Pinpoint the cell where the given text exists, returning its [x, y] midpoint coordinate. 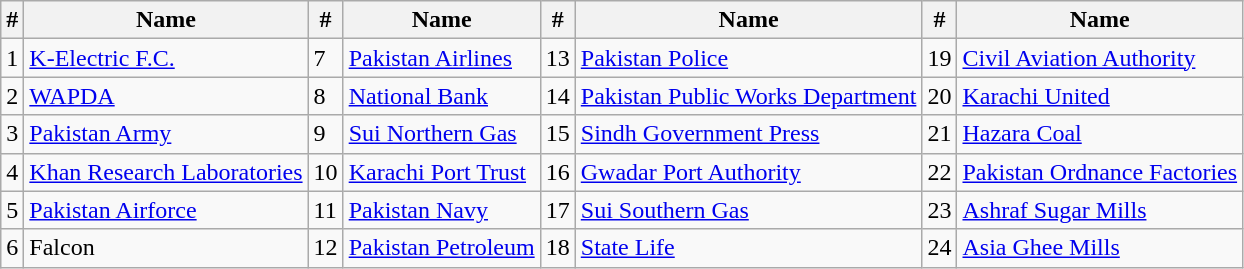
Sui Northern Gas [442, 134]
15 [558, 134]
13 [558, 58]
Asia Ghee Mills [1100, 248]
18 [558, 248]
9 [326, 134]
Pakistan Airforce [166, 210]
Karachi United [1100, 96]
WAPDA [166, 96]
Falcon [166, 248]
Gwadar Port Authority [748, 172]
17 [558, 210]
22 [940, 172]
National Bank [442, 96]
Pakistan Police [748, 58]
Pakistan Public Works Department [748, 96]
10 [326, 172]
19 [940, 58]
Sui Southern Gas [748, 210]
Hazara Coal [1100, 134]
1 [12, 58]
Pakistan Ordnance Factories [1100, 172]
12 [326, 248]
Pakistan Airlines [442, 58]
Pakistan Petroleum [442, 248]
Civil Aviation Authority [1100, 58]
14 [558, 96]
5 [12, 210]
Khan Research Laboratories [166, 172]
11 [326, 210]
Sindh Government Press [748, 134]
Pakistan Navy [442, 210]
4 [12, 172]
23 [940, 210]
7 [326, 58]
K-Electric F.C. [166, 58]
8 [326, 96]
Ashraf Sugar Mills [1100, 210]
Pakistan Army [166, 134]
Karachi Port Trust [442, 172]
16 [558, 172]
24 [940, 248]
2 [12, 96]
20 [940, 96]
3 [12, 134]
6 [12, 248]
State Life [748, 248]
21 [940, 134]
